From the cell containing the given text, extract its center point as (x, y) coordinate. 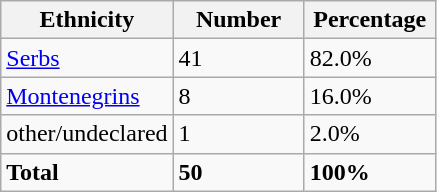
Percentage (370, 20)
2.0% (370, 134)
16.0% (370, 96)
8 (238, 96)
Serbs (87, 58)
1 (238, 134)
Number (238, 20)
100% (370, 172)
other/undeclared (87, 134)
Montenegrins (87, 96)
41 (238, 58)
50 (238, 172)
Total (87, 172)
82.0% (370, 58)
Ethnicity (87, 20)
